Locate the cell with the specified text and output its [x, y] center coordinate. 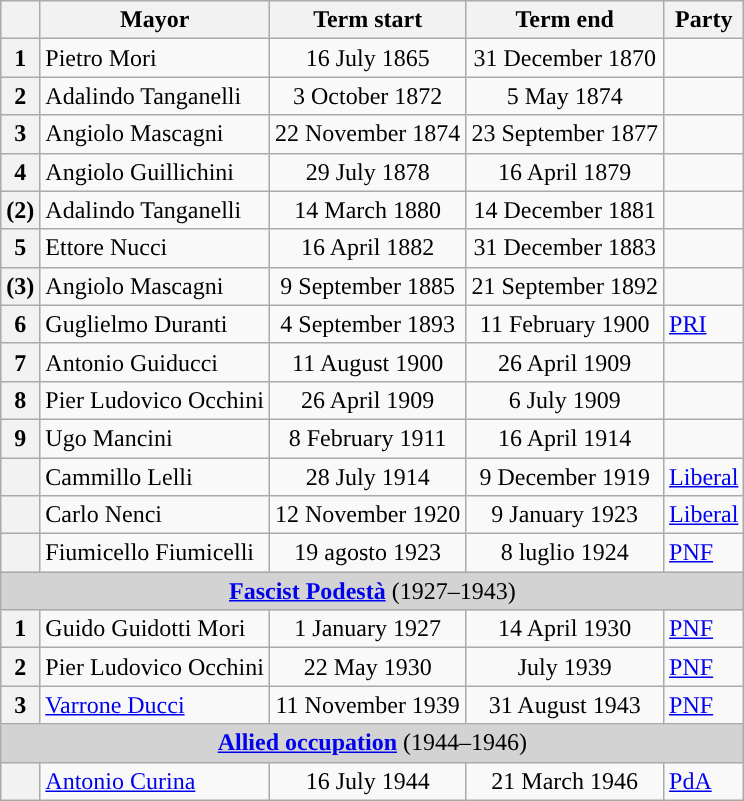
12 November 1920 [367, 515]
23 September 1877 [565, 134]
22 November 1874 [367, 134]
(2) [20, 210]
Carlo Nenci [155, 515]
4 September 1893 [367, 324]
5 May 1874 [565, 96]
14 December 1881 [565, 210]
4 [20, 172]
Fascist Podestà (1927–1943) [372, 591]
Term start [367, 20]
14 April 1930 [565, 629]
Antonio Guiducci [155, 362]
Ugo Mancini [155, 438]
5 [20, 248]
14 March 1880 [367, 210]
31 December 1870 [565, 58]
31 December 1883 [565, 248]
9 September 1885 [367, 286]
Mayor [155, 20]
8 February 1911 [367, 438]
PdA [704, 781]
Guglielmo Duranti [155, 324]
16 July 1944 [367, 781]
16 April 1914 [565, 438]
29 July 1878 [367, 172]
16 July 1865 [367, 58]
Cammillo Lelli [155, 477]
Varrone Ducci [155, 705]
Ettore Nucci [155, 248]
16 April 1882 [367, 248]
9 [20, 438]
Term end [565, 20]
Pietro Mori [155, 58]
8 [20, 400]
Antonio Curina [155, 781]
6 July 1909 [565, 400]
1 January 1927 [367, 629]
PRI [704, 324]
Angiolo Guillichini [155, 172]
Guido Guidotti Mori [155, 629]
19 agosto 1923 [367, 553]
21 March 1946 [565, 781]
July 1939 [565, 667]
3 October 1872 [367, 96]
22 May 1930 [367, 667]
Allied occupation (1944–1946) [372, 743]
8 luglio 1924 [565, 553]
Fiumicello Fiumicelli [155, 553]
16 April 1879 [565, 172]
31 August 1943 [565, 705]
9 January 1923 [565, 515]
Party [704, 20]
21 September 1892 [565, 286]
6 [20, 324]
9 December 1919 [565, 477]
28 July 1914 [367, 477]
(3) [20, 286]
11 November 1939 [367, 705]
11 February 1900 [565, 324]
11 August 1900 [367, 362]
7 [20, 362]
